Find where the given text appears and provide that cell's center as [X, Y] coordinate. 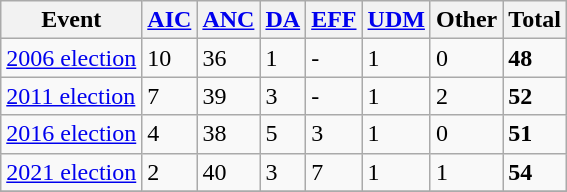
ANC [228, 20]
2016 election [72, 134]
Total [535, 20]
EFF [334, 20]
AIC [170, 20]
36 [228, 58]
38 [228, 134]
5 [283, 134]
54 [535, 172]
4 [170, 134]
2006 election [72, 58]
2011 election [72, 96]
2021 election [72, 172]
DA [283, 20]
Event [72, 20]
UDM [396, 20]
40 [228, 172]
10 [170, 58]
48 [535, 58]
Other [466, 20]
51 [535, 134]
39 [228, 96]
52 [535, 96]
